Capture the cell that displays the provided text and extract its [X, Y] central coordinate. 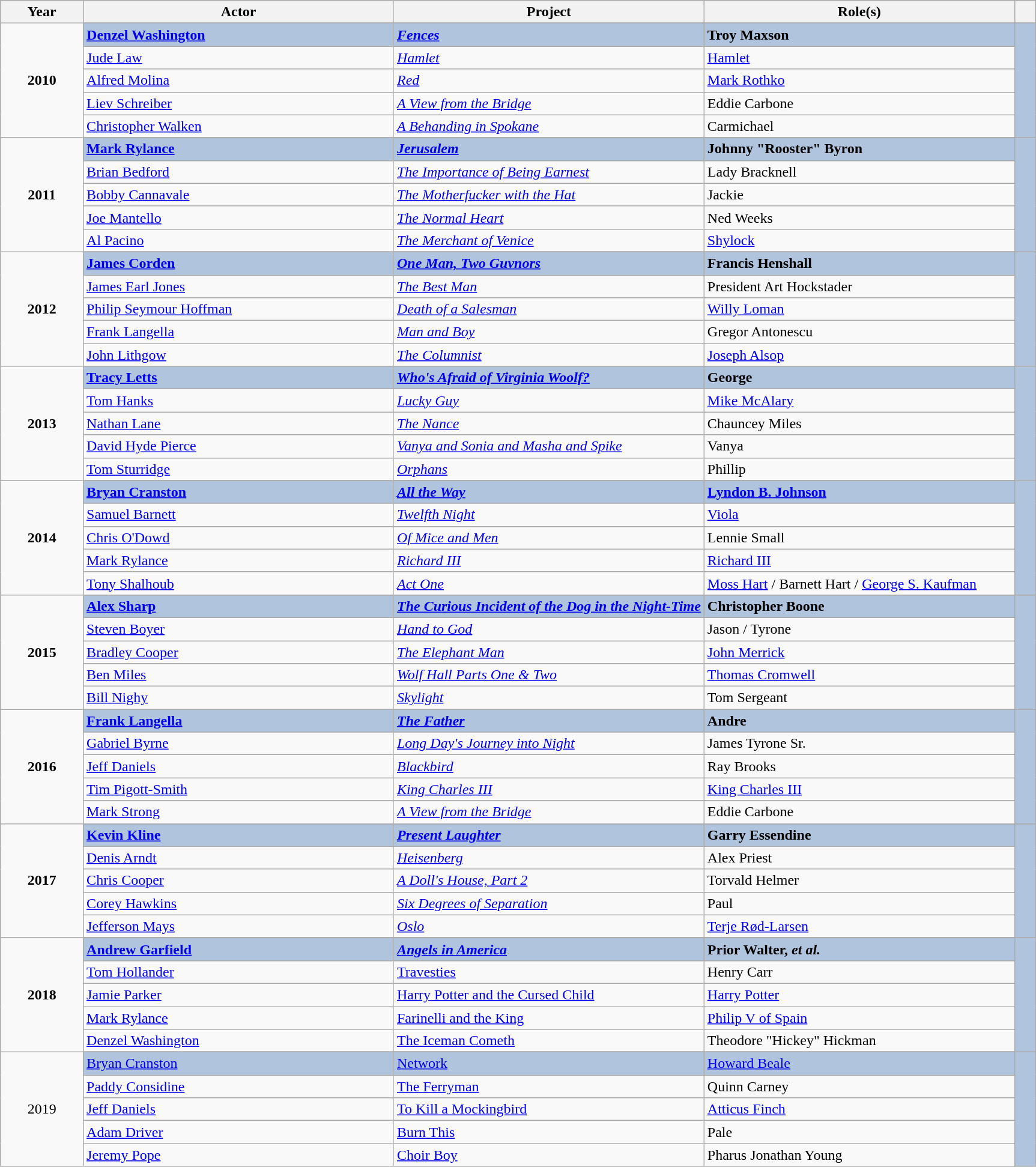
Viola [859, 515]
Bradley Cooper [239, 652]
2015 [42, 652]
Willy Loman [859, 309]
Skylight [549, 698]
Red [549, 80]
Jude Law [239, 58]
The Curious Incident of the Dog in the Night-Time [549, 606]
Paul [859, 903]
2017 [42, 881]
Nathan Lane [239, 423]
All the Way [549, 492]
Farinelli and the King [549, 1018]
Jeremy Pope [239, 1155]
Kevin Kline [239, 835]
Alfred Molina [239, 80]
Harry Potter [859, 995]
Blackbird [549, 766]
Role(s) [859, 12]
Oslo [549, 926]
Jamie Parker [239, 995]
Joe Mantello [239, 217]
Act One [549, 583]
To Kill a Mockingbird [549, 1109]
Twelfth Night [549, 515]
The Merchant of Venice [549, 240]
Johnny "Rooster" Byron [859, 149]
Chris O'Dowd [239, 538]
James Earl Jones [239, 286]
Fences [549, 35]
Philip V of Spain [859, 1018]
Man and Boy [549, 332]
Quinn Carney [859, 1087]
Of Mice and Men [549, 538]
Samuel Barnett [239, 515]
Mark Strong [239, 812]
A Doll's House, Part 2 [549, 881]
Lennie Small [859, 538]
2016 [42, 766]
Gregor Antonescu [859, 332]
Atticus Finch [859, 1109]
Francis Henshall [859, 263]
The Nance [549, 423]
2014 [42, 538]
Liev Schreiber [239, 103]
Andre [859, 721]
Tim Pigott-Smith [239, 789]
Troy Maxson [859, 35]
Travesties [549, 972]
Moss Hart / Barnett Hart / George S. Kaufman [859, 583]
The Importance of Being Earnest [549, 172]
Network [549, 1064]
The Columnist [549, 355]
Thomas Cromwell [859, 675]
Prior Walter, et al. [859, 949]
John Lithgow [239, 355]
Wolf Hall Parts One & Two [549, 675]
Vanya and Sonia and Masha and Spike [549, 446]
Actor [239, 12]
Adam Driver [239, 1132]
Carmichael [859, 126]
David Hyde Pierce [239, 446]
Present Laughter [549, 835]
Who's Afraid of Virginia Woolf? [549, 378]
Bill Nighy [239, 698]
Christopher Walken [239, 126]
2011 [42, 195]
Burn This [549, 1132]
Six Degrees of Separation [549, 903]
2018 [42, 995]
Henry Carr [859, 972]
Tom Sergeant [859, 698]
Orphans [549, 469]
Philip Seymour Hoffman [239, 309]
Tom Hanks [239, 401]
James Tyrone Sr. [859, 744]
Lady Bracknell [859, 172]
Corey Hawkins [239, 903]
Jason / Tyrone [859, 629]
Tracy Letts [239, 378]
Shylock [859, 240]
2019 [42, 1109]
Project [549, 12]
Lucky Guy [549, 401]
Jackie [859, 195]
2010 [42, 80]
A Behanding in Spokane [549, 126]
Gabriel Byrne [239, 744]
Pharus Jonathan Young [859, 1155]
Steven Boyer [239, 629]
Bobby Cannavale [239, 195]
Ray Brooks [859, 766]
Tony Shalhoub [239, 583]
Long Day's Journey into Night [549, 744]
James Corden [239, 263]
Jerusalem [549, 149]
Jefferson Mays [239, 926]
2013 [42, 423]
Howard Beale [859, 1064]
Brian Bedford [239, 172]
Year [42, 12]
The Ferryman [549, 1087]
Heisenberg [549, 858]
Lyndon B. Johnson [859, 492]
Theodore "Hickey" Hickman [859, 1041]
Vanya [859, 446]
The Iceman Cometh [549, 1041]
Terje Rød-Larsen [859, 926]
The Motherfucker with the Hat [549, 195]
Ben Miles [239, 675]
Harry Potter and the Cursed Child [549, 995]
Phillip [859, 469]
Joseph Alsop [859, 355]
Mark Rothko [859, 80]
George [859, 378]
Torvald Helmer [859, 881]
The Elephant Man [549, 652]
The Normal Heart [549, 217]
Hand to God [549, 629]
Alex Priest [859, 858]
Garry Essendine [859, 835]
Tom Hollander [239, 972]
John Merrick [859, 652]
One Man, Two Guvnors [549, 263]
President Art Hockstader [859, 286]
Pale [859, 1132]
Chauncey Miles [859, 423]
Denis Arndt [239, 858]
Paddy Considine [239, 1087]
Andrew Garfield [239, 949]
Ned Weeks [859, 217]
Choir Boy [549, 1155]
Tom Sturridge [239, 469]
Chris Cooper [239, 881]
The Father [549, 721]
Al Pacino [239, 240]
Death of a Salesman [549, 309]
2012 [42, 309]
Christopher Boone [859, 606]
Mike McAlary [859, 401]
Angels in America [549, 949]
Alex Sharp [239, 606]
The Best Man [549, 286]
